Find where the given text appears and provide that cell's center as [X, Y] coordinate. 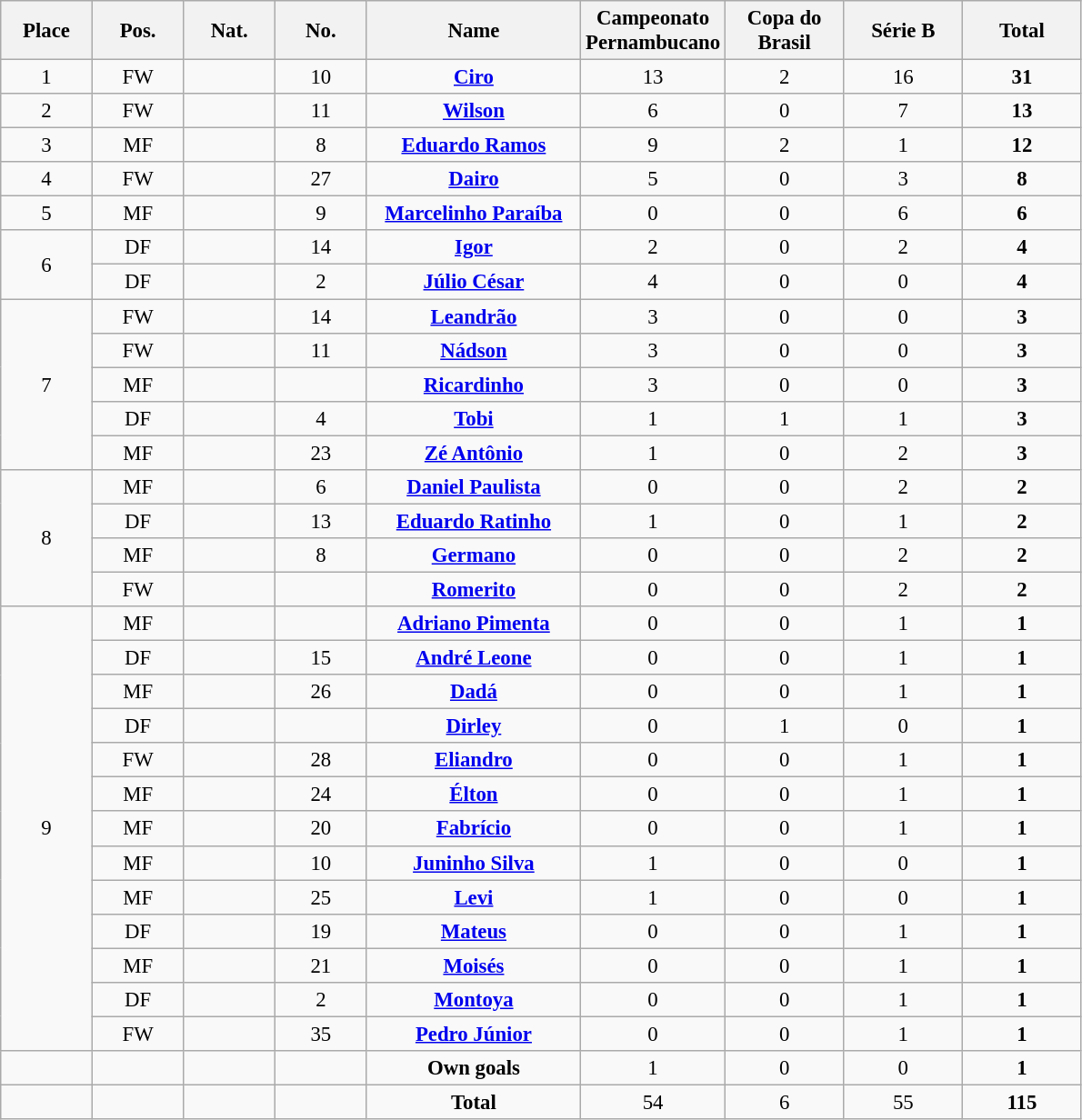
Place [47, 31]
55 [904, 1102]
Ciro [474, 77]
23 [322, 453]
Copa do Brasil [784, 31]
Adriano Pimenta [474, 624]
16 [904, 77]
André Leone [474, 658]
12 [1022, 145]
24 [322, 795]
Nádson [474, 350]
Dairo [474, 179]
19 [322, 931]
21 [322, 965]
Moisés [474, 965]
Nat. [229, 31]
Dirley [474, 726]
Zé Antônio [474, 453]
54 [653, 1102]
Romerito [474, 589]
20 [322, 829]
Dadá [474, 692]
Levi [474, 897]
Série B [904, 31]
Fabrício [474, 829]
Mateus [474, 931]
28 [322, 760]
15 [322, 658]
Eliandro [474, 760]
Pos. [138, 31]
Leandrão [474, 316]
Germano [474, 555]
31 [1022, 77]
Eduardo Ratinho [474, 521]
Own goals [474, 1068]
Élton [474, 795]
Name [474, 31]
Daniel Paulista [474, 487]
Júlio César [474, 282]
Pedro Júnior [474, 1034]
115 [1022, 1102]
Tobi [474, 418]
26 [322, 692]
No. [322, 31]
Eduardo Ramos [474, 145]
25 [322, 897]
Igor [474, 248]
Campeonato Pernambucano [653, 31]
27 [322, 179]
Marcelinho Paraíba [474, 214]
Juninho Silva [474, 863]
Montoya [474, 1000]
35 [322, 1034]
Ricardinho [474, 385]
Wilson [474, 111]
